Scan for the cell matching the given text and deliver its [X, Y] coordinate at center. 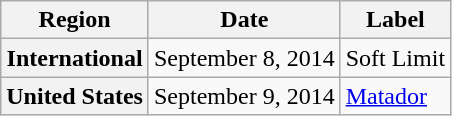
Matador [395, 96]
Date [244, 20]
Soft Limit [395, 58]
International [75, 58]
United States [75, 96]
Region [75, 20]
September 9, 2014 [244, 96]
September 8, 2014 [244, 58]
Label [395, 20]
